Find where the given text appears and provide that cell's center as [x, y] coordinate. 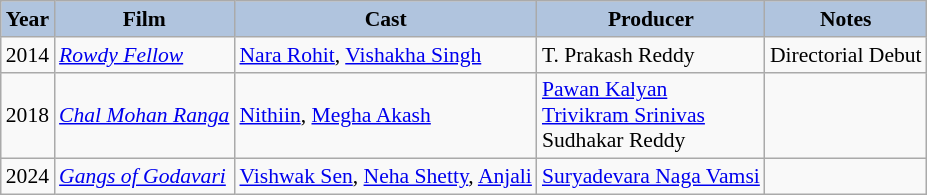
Year [28, 19]
Gangs of Godavari [144, 177]
Notes [846, 19]
2024 [28, 177]
Producer [651, 19]
Pawan KalyanTrivikram SrinivasSudhakar Reddy [651, 116]
Cast [385, 19]
Rowdy Fellow [144, 55]
Nithiin, Megha Akash [385, 116]
Chal Mohan Ranga [144, 116]
Nara Rohit, Vishakha Singh [385, 55]
Film [144, 19]
Directorial Debut [846, 55]
Suryadevara Naga Vamsi [651, 177]
2014 [28, 55]
Vishwak Sen, Neha Shetty, Anjali [385, 177]
T. Prakash Reddy [651, 55]
2018 [28, 116]
